Pinpoint the cell where the given text exists, returning its (x, y) midpoint coordinate. 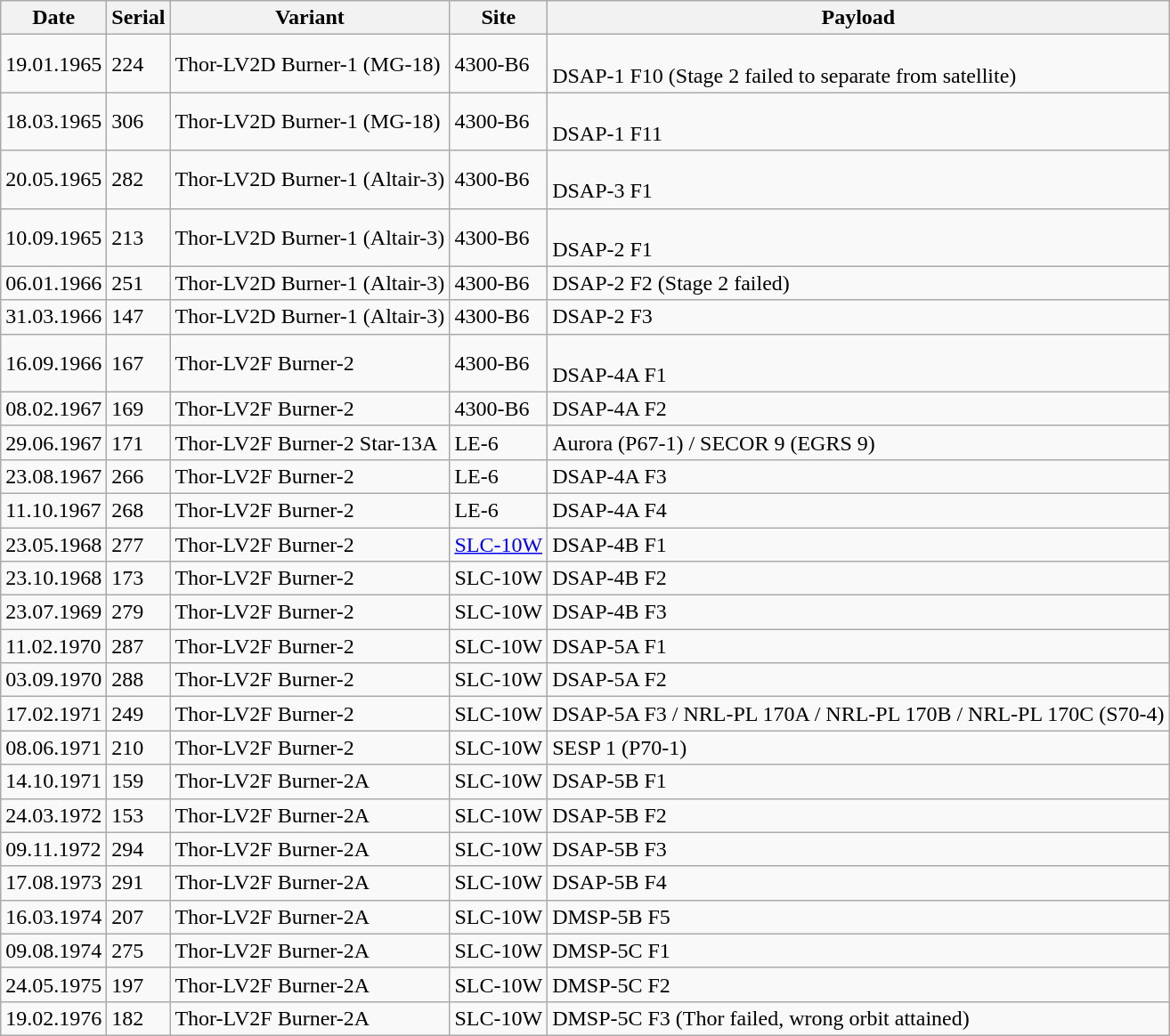
DSAP-5A F3 / NRL-PL 170A / NRL-PL 170B / NRL-PL 170C (S70-4) (858, 714)
DSAP-5B F1 (858, 781)
23.07.1969 (53, 612)
294 (139, 849)
197 (139, 984)
287 (139, 646)
DSAP-4A F1 (858, 363)
167 (139, 363)
09.11.1972 (53, 849)
210 (139, 748)
31.03.1966 (53, 317)
11.02.1970 (53, 646)
251 (139, 283)
03.09.1970 (53, 680)
DSAP-5B F3 (858, 849)
DSAP-4A F4 (858, 510)
DSAP-1 F10 (Stage 2 failed to separate from satellite) (858, 64)
DSAP-2 F1 (858, 237)
268 (139, 510)
DSAP-4B F1 (858, 544)
29.06.1967 (53, 442)
Date (53, 18)
213 (139, 237)
19.02.1976 (53, 1018)
06.01.1966 (53, 283)
DSAP-5A F1 (858, 646)
DSAP-5A F2 (858, 680)
DSAP-3 F1 (858, 180)
153 (139, 815)
282 (139, 180)
173 (139, 579)
Site (499, 18)
DSAP-5B F2 (858, 815)
17.02.1971 (53, 714)
17.08.1973 (53, 883)
23.08.1967 (53, 476)
DSAP-4B F2 (858, 579)
16.03.1974 (53, 917)
19.01.1965 (53, 64)
266 (139, 476)
DSAP-2 F3 (858, 317)
20.05.1965 (53, 180)
14.10.1971 (53, 781)
Serial (139, 18)
Aurora (P67-1) / SECOR 9 (EGRS 9) (858, 442)
306 (139, 121)
08.02.1967 (53, 409)
Payload (858, 18)
171 (139, 442)
147 (139, 317)
09.08.1974 (53, 951)
275 (139, 951)
08.06.1971 (53, 748)
279 (139, 612)
291 (139, 883)
224 (139, 64)
182 (139, 1018)
11.10.1967 (53, 510)
277 (139, 544)
SESP 1 (P70-1) (858, 748)
24.03.1972 (53, 815)
DSAP-5B F4 (858, 883)
23.10.1968 (53, 579)
207 (139, 917)
159 (139, 781)
169 (139, 409)
Variant (310, 18)
24.05.1975 (53, 984)
DMSP-5C F2 (858, 984)
249 (139, 714)
DSAP-4A F3 (858, 476)
DSAP-4B F3 (858, 612)
DMSP-5C F3 (Thor failed, wrong orbit attained) (858, 1018)
10.09.1965 (53, 237)
DMSP-5B F5 (858, 917)
DSAP-1 F11 (858, 121)
DSAP-2 F2 (Stage 2 failed) (858, 283)
Thor-LV2F Burner-2 Star-13A (310, 442)
16.09.1966 (53, 363)
23.05.1968 (53, 544)
288 (139, 680)
DMSP-5C F1 (858, 951)
18.03.1965 (53, 121)
DSAP-4A F2 (858, 409)
